Detect which cell encompasses the target text, then output its (x, y) center coordinate. 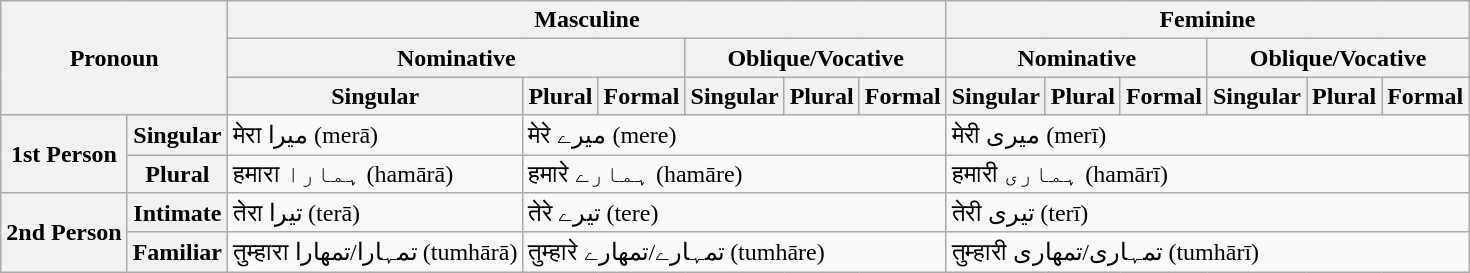
मेरा میرا (merā) (376, 135)
Intimate (177, 213)
हमारा ہمارا (hamārā) (376, 173)
Familiar (177, 252)
मेरे میرے (mere) (734, 135)
1st Person (64, 154)
तुम्हारी تمہاری/تمھاری (tumhārī) (1207, 252)
हमारी ہماری (hamārī) (1207, 173)
तेरा تیرا (terā) (376, 213)
Pronoun (114, 58)
Masculine (588, 20)
तेरी تیری (terī) (1207, 213)
Feminine (1207, 20)
तुम्हारा تمہارا/تمھارا (tumhārā) (376, 252)
हमारे ہمارے (hamāre) (734, 173)
तुम्हारे تمہارے/تمھارے (tumhāre) (734, 252)
तेरे تیرے (tere) (734, 213)
2nd Person (64, 232)
मेरी میری (merī) (1207, 135)
